Pinpoint the cell where the given text exists, returning its [X, Y] midpoint coordinate. 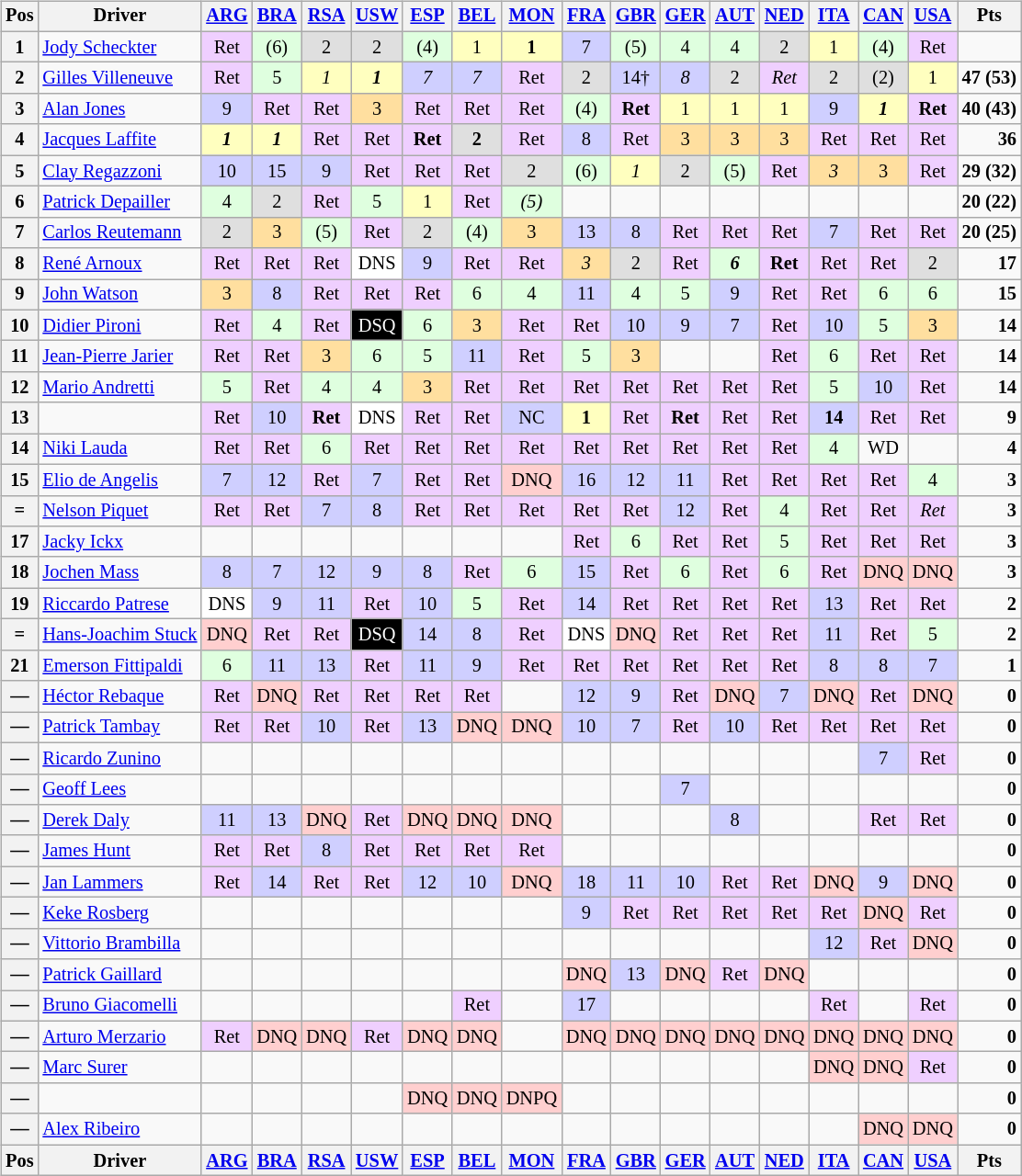
Clay Regazzoni [119, 171]
Emerson Fittipaldi [119, 665]
Jody Scheckter [119, 47]
21 [19, 665]
20 (22) [989, 202]
Keke Rosberg [119, 913]
36 [989, 140]
47 (53) [989, 78]
Niki Lauda [119, 449]
Gilles Villeneuve [119, 78]
Bruno Giacomelli [119, 1006]
Alex Ribeiro [119, 1129]
Hans-Joachim Stuck [119, 635]
20 (25) [989, 232]
DNPQ [531, 1099]
Arturo Merzario [119, 1036]
Ricardo Zunino [119, 758]
Patrick Depailler [119, 202]
Héctor Rebaque [119, 696]
Jan Lammers [119, 882]
Alan Jones [119, 109]
40 (43) [989, 109]
Jacky Ickx [119, 542]
Derek Daly [119, 820]
NC [531, 418]
Nelson Piquet [119, 511]
14† [636, 78]
16 [586, 480]
Riccardo Patrese [119, 604]
(2) [883, 78]
29 (32) [989, 171]
Jochen Mass [119, 572]
Jean-Pierre Jarier [119, 356]
Marc Surer [119, 1068]
Didier Pironi [119, 325]
Patrick Tambay [119, 728]
Geoff Lees [119, 789]
WD [883, 449]
Carlos Reutemann [119, 232]
John Watson [119, 295]
Elio de Angelis [119, 480]
James Hunt [119, 851]
Jacques Laffite [119, 140]
19 [19, 604]
Vittorio Brambilla [119, 944]
Patrick Gaillard [119, 975]
Mario Andretti [119, 388]
René Arnoux [119, 264]
